Scan for the cell matching the given text and deliver its (X, Y) coordinate at center. 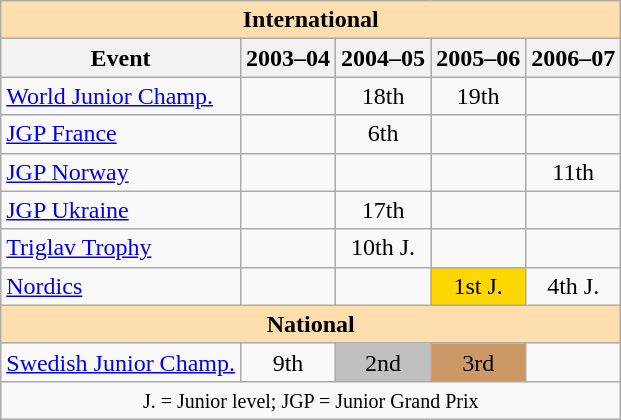
3rd (478, 362)
10th J. (384, 248)
JGP Ukraine (121, 210)
2004–05 (384, 58)
2nd (384, 362)
Swedish Junior Champ. (121, 362)
6th (384, 134)
JGP Norway (121, 172)
International (311, 20)
2005–06 (478, 58)
17th (384, 210)
2006–07 (574, 58)
18th (384, 96)
1st J. (478, 286)
11th (574, 172)
9th (288, 362)
4th J. (574, 286)
Nordics (121, 286)
J. = Junior level; JGP = Junior Grand Prix (311, 400)
JGP France (121, 134)
Event (121, 58)
Triglav Trophy (121, 248)
2003–04 (288, 58)
19th (478, 96)
World Junior Champ. (121, 96)
National (311, 324)
